Determine the (X, Y) coordinate at the center of the cell enclosing the given text.  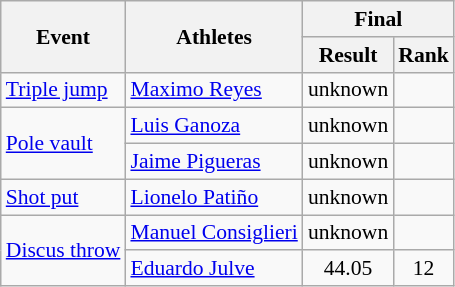
Lionelo Patiño (214, 197)
Eduardo Julve (214, 269)
Discus throw (64, 250)
Athletes (214, 36)
Event (64, 36)
Triple jump (64, 90)
Result (348, 55)
Rank (424, 55)
12 (424, 269)
Jaime Pigueras (214, 162)
44.05 (348, 269)
Shot put (64, 197)
Pole vault (64, 144)
Maximo Reyes (214, 90)
Final (378, 19)
Manuel Consiglieri (214, 233)
Luis Ganoza (214, 126)
